Search for the cell housing the specified text and yield its (X, Y) center coordinate. 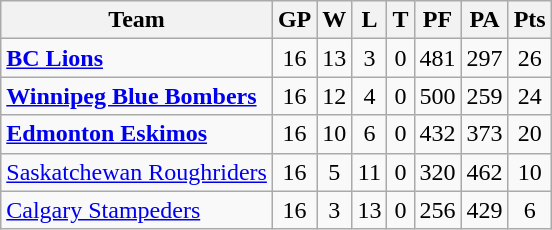
20 (530, 134)
26 (530, 58)
Calgary Stampeders (137, 210)
481 (438, 58)
Winnipeg Blue Bombers (137, 96)
5 (334, 172)
W (334, 20)
11 (370, 172)
Saskatchewan Roughriders (137, 172)
T (400, 20)
259 (484, 96)
429 (484, 210)
432 (438, 134)
24 (530, 96)
L (370, 20)
12 (334, 96)
PA (484, 20)
462 (484, 172)
297 (484, 58)
BC Lions (137, 58)
500 (438, 96)
256 (438, 210)
373 (484, 134)
GP (294, 20)
Edmonton Eskimos (137, 134)
Team (137, 20)
PF (438, 20)
4 (370, 96)
Pts (530, 20)
320 (438, 172)
